Extract the [X, Y] coordinate from the center of the cell holding the provided text.  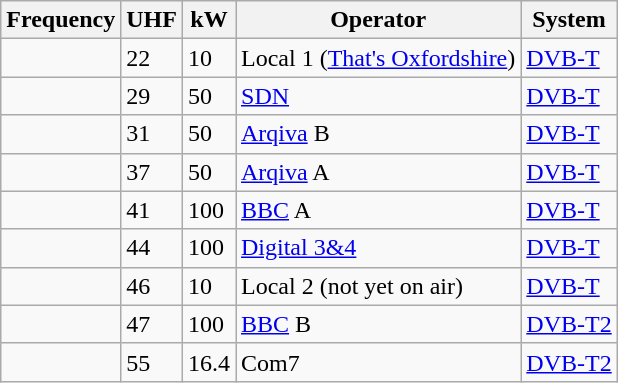
Operator [378, 20]
16.4 [208, 362]
22 [152, 58]
SDN [378, 96]
44 [152, 248]
37 [152, 172]
46 [152, 286]
29 [152, 96]
Arqiva A [378, 172]
Digital 3&4 [378, 248]
47 [152, 324]
Com7 [378, 362]
UHF [152, 20]
Local 2 (not yet on air) [378, 286]
Arqiva B [378, 134]
BBC A [378, 210]
Frequency [61, 20]
31 [152, 134]
Local 1 (That's Oxfordshire) [378, 58]
System [569, 20]
BBC B [378, 324]
kW [208, 20]
55 [152, 362]
41 [152, 210]
